Extract the (x, y) coordinate from the center of the cell holding the provided text.  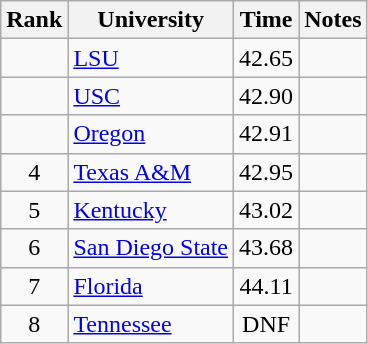
Kentucky (151, 210)
Oregon (151, 134)
5 (34, 210)
Texas A&M (151, 172)
42.65 (266, 58)
San Diego State (151, 248)
43.02 (266, 210)
Rank (34, 20)
42.91 (266, 134)
4 (34, 172)
7 (34, 286)
Time (266, 20)
42.90 (266, 96)
43.68 (266, 248)
8 (34, 324)
DNF (266, 324)
Notes (333, 20)
44.11 (266, 286)
6 (34, 248)
Tennessee (151, 324)
42.95 (266, 172)
University (151, 20)
Florida (151, 286)
USC (151, 96)
LSU (151, 58)
